From the cell containing the given text, extract its center point as [x, y] coordinate. 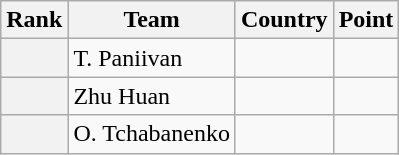
T. Paniivan [152, 58]
O. Tchabanenko [152, 134]
Team [152, 20]
Rank [34, 20]
Country [284, 20]
Zhu Huan [152, 96]
Point [366, 20]
